Scan for the cell matching the given text and deliver its (x, y) coordinate at center. 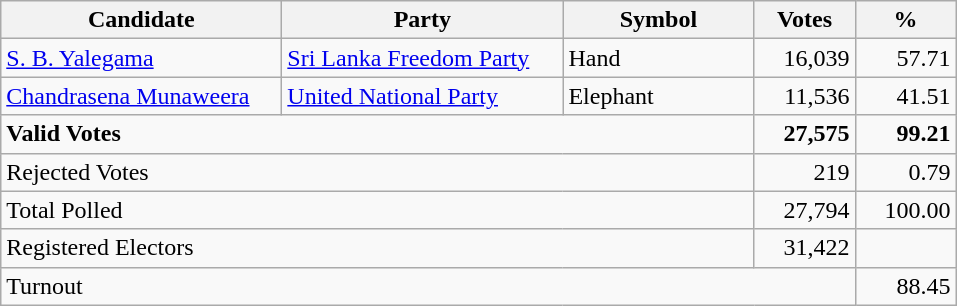
219 (804, 172)
Candidate (142, 20)
Votes (804, 20)
% (906, 20)
27,794 (804, 210)
United National Party (422, 96)
Total Polled (378, 210)
0.79 (906, 172)
Symbol (658, 20)
57.71 (906, 58)
S. B. Yalegama (142, 58)
Chandrasena Munaweera (142, 96)
11,536 (804, 96)
Rejected Votes (378, 172)
Valid Votes (378, 134)
Turnout (428, 286)
88.45 (906, 286)
100.00 (906, 210)
Registered Electors (378, 248)
99.21 (906, 134)
41.51 (906, 96)
27,575 (804, 134)
Party (422, 20)
Hand (658, 58)
31,422 (804, 248)
Elephant (658, 96)
Sri Lanka Freedom Party (422, 58)
16,039 (804, 58)
